Find where the given text appears and provide that cell's center as (X, Y) coordinate. 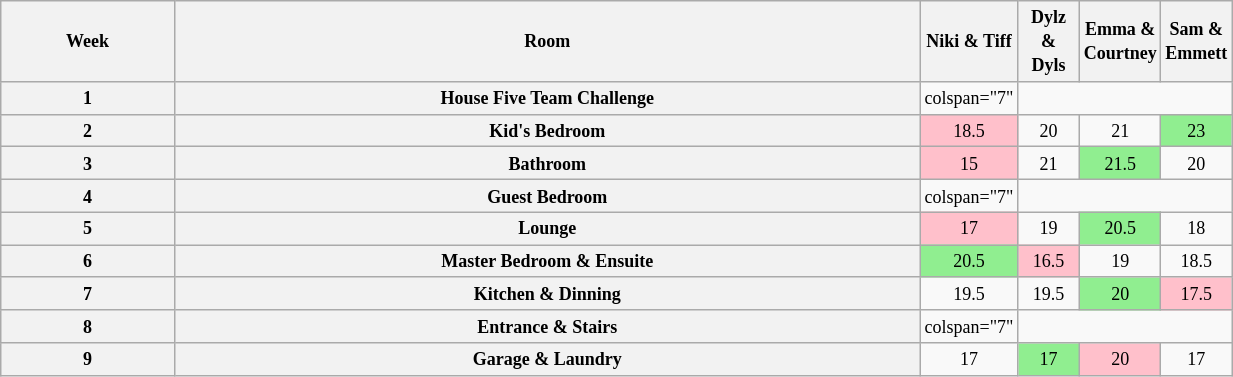
Niki & Tiff (969, 42)
Emma & Courtney (1120, 42)
5 (88, 228)
Kitchen & Dinning (547, 294)
Week (88, 42)
Room (547, 42)
Bathroom (547, 164)
Kid's Bedroom (547, 130)
21.5 (1120, 164)
8 (88, 326)
6 (88, 262)
9 (88, 360)
Lounge (547, 228)
1 (88, 98)
7 (88, 294)
17.5 (1196, 294)
House Five Team Challenge (547, 98)
Guest Bedroom (547, 196)
Dylz & Dyls (1049, 42)
15 (969, 164)
2 (88, 130)
18 (1196, 228)
Entrance & Stairs (547, 326)
4 (88, 196)
16.5 (1049, 262)
3 (88, 164)
Master Bedroom & Ensuite (547, 262)
23 (1196, 130)
Garage & Laundry (547, 360)
Sam & Emmett (1196, 42)
